Identify which cell holds the provided text, then report its [x, y] central coordinate. 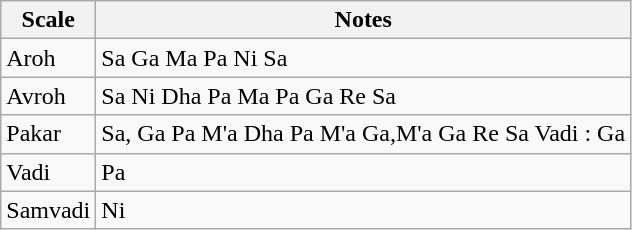
Sa Ga Ma Pa Ni Sa [364, 58]
Sa, Ga Pa M'a Dha Pa M'a Ga,M'a Ga Re Sa Vadi : Ga [364, 134]
Scale [48, 20]
Aroh [48, 58]
Ni [364, 210]
Pakar [48, 134]
Notes [364, 20]
Avroh [48, 96]
Pa [364, 172]
Sa Ni Dha Pa Ma Pa Ga Re Sa [364, 96]
Vadi [48, 172]
Samvadi [48, 210]
